Capture the cell that displays the provided text and extract its (x, y) central coordinate. 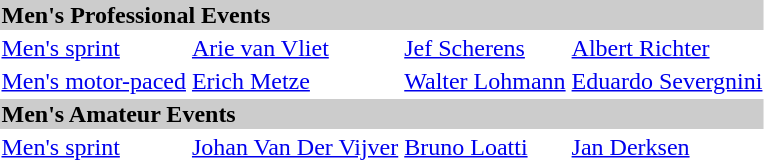
Men's Amateur Events (382, 114)
Eduardo Severgnini (667, 81)
Erich Metze (294, 81)
Men's sprint (94, 48)
Men's motor-paced (94, 81)
Men's Professional Events (382, 15)
Albert Richter (667, 48)
Jef Scherens (485, 48)
Arie van Vliet (294, 48)
Walter Lohmann (485, 81)
